Detect which cell encompasses the target text, then output its [x, y] center coordinate. 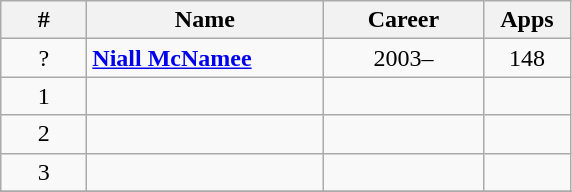
Name [205, 20]
2003– [404, 58]
1 [44, 96]
148 [527, 58]
2 [44, 134]
Niall McNamee [205, 58]
3 [44, 172]
Career [404, 20]
# [44, 20]
Apps [527, 20]
? [44, 58]
